Return the (X, Y) coordinate for the center point of the cell that contains the specified text.  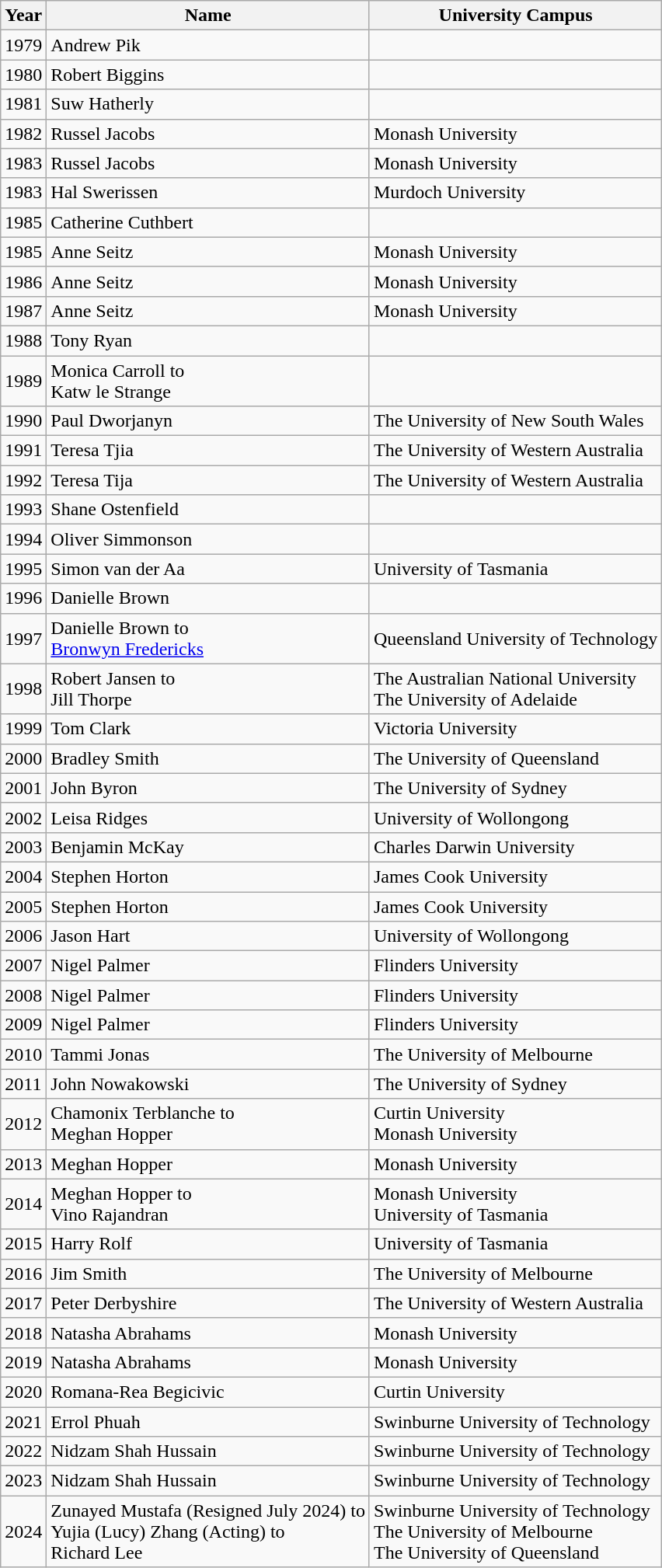
2016 (23, 1274)
Zunayed Mustafa (Resigned July 2024) toYujia (Lucy) Zhang (Acting) toRichard Lee (208, 1531)
2013 (23, 1164)
Curtin UniversityMonash University (515, 1124)
1987 (23, 311)
Leisa Ridges (208, 817)
Monash UniversityUniversity of Tasmania (515, 1204)
Murdoch University (515, 193)
2014 (23, 1204)
John Byron (208, 788)
Oliver Simmonson (208, 539)
2019 (23, 1362)
2015 (23, 1244)
2024 (23, 1531)
Peter Derbyshire (208, 1303)
Romana-Rea Begicivic (208, 1392)
Meghan Hopper toVino Rajandran (208, 1204)
Year (23, 16)
The University of New South Wales (515, 421)
2018 (23, 1333)
2003 (23, 847)
2004 (23, 876)
John Nowakowski (208, 1084)
2023 (23, 1481)
Benjamin McKay (208, 847)
1994 (23, 539)
2012 (23, 1124)
University Campus (515, 16)
Harry Rolf (208, 1244)
Errol Phuah (208, 1421)
Meghan Hopper (208, 1164)
1991 (23, 451)
1988 (23, 340)
1996 (23, 598)
2000 (23, 758)
Teresa Tjia (208, 451)
1982 (23, 134)
Teresa Tija (208, 480)
2021 (23, 1421)
2001 (23, 788)
Paul Dworjanyn (208, 421)
1981 (23, 104)
2002 (23, 817)
2020 (23, 1392)
The University of Queensland (515, 758)
Shane Ostenfield (208, 510)
2007 (23, 966)
1986 (23, 281)
2022 (23, 1451)
1995 (23, 569)
Charles Darwin University (515, 847)
Tammi Jonas (208, 1054)
Tom Clark (208, 729)
2006 (23, 936)
Monica Carroll toKatw le Strange (208, 381)
The Australian National UniversityThe University of Adelaide (515, 688)
1990 (23, 421)
Robert Jansen toJill Thorpe (208, 688)
Suw Hatherly (208, 104)
2010 (23, 1054)
Robert Biggins (208, 75)
Chamonix Terblanche toMeghan Hopper (208, 1124)
2017 (23, 1303)
Name (208, 16)
1993 (23, 510)
Queensland University of Technology (515, 639)
1999 (23, 729)
1989 (23, 381)
Danielle Brown toBronwyn Fredericks (208, 639)
2009 (23, 1025)
2008 (23, 995)
1998 (23, 688)
1979 (23, 45)
1997 (23, 639)
Jason Hart (208, 936)
Jim Smith (208, 1274)
Catherine Cuthbert (208, 222)
Swinburne University of TechnologyThe University of MelbourneThe University of Queensland (515, 1531)
1980 (23, 75)
Simon van der Aa (208, 569)
Bradley Smith (208, 758)
1992 (23, 480)
2005 (23, 907)
Danielle Brown (208, 598)
2011 (23, 1084)
Andrew Pik (208, 45)
Curtin University (515, 1392)
Hal Swerissen (208, 193)
Tony Ryan (208, 340)
Victoria University (515, 729)
